Locate the cell with the specified text and output its [X, Y] center coordinate. 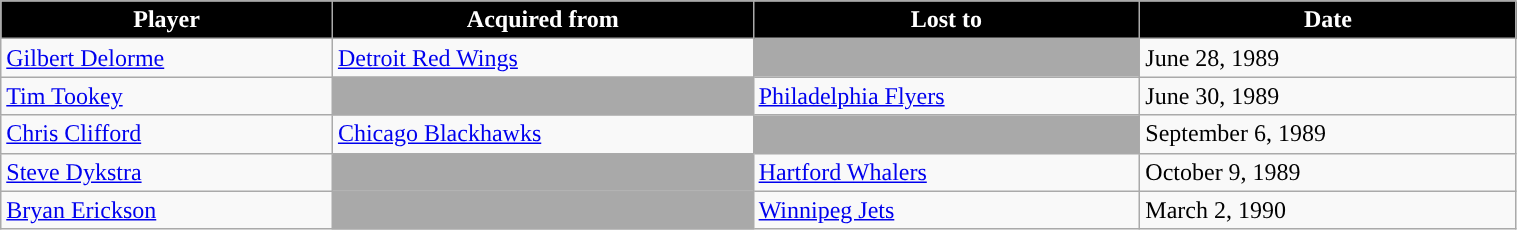
September 6, 1989 [1328, 134]
March 2, 1990 [1328, 210]
June 28, 1989 [1328, 58]
Chris Clifford [167, 134]
Chicago Blackhawks [542, 134]
October 9, 1989 [1328, 172]
Player [167, 20]
Detroit Red Wings [542, 58]
Hartford Whalers [946, 172]
Acquired from [542, 20]
Lost to [946, 20]
Winnipeg Jets [946, 210]
Steve Dykstra [167, 172]
Philadelphia Flyers [946, 96]
Bryan Erickson [167, 210]
June 30, 1989 [1328, 96]
Date [1328, 20]
Gilbert Delorme [167, 58]
Tim Tookey [167, 96]
